Return [x, y] of the center of cell containing provided text 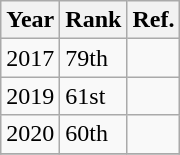
Year [30, 20]
60th [94, 134]
Rank [94, 20]
61st [94, 96]
2019 [30, 96]
2017 [30, 58]
79th [94, 58]
2020 [30, 134]
Ref. [154, 20]
